Return the [X, Y] coordinate for the center point of the cell that contains the specified text.  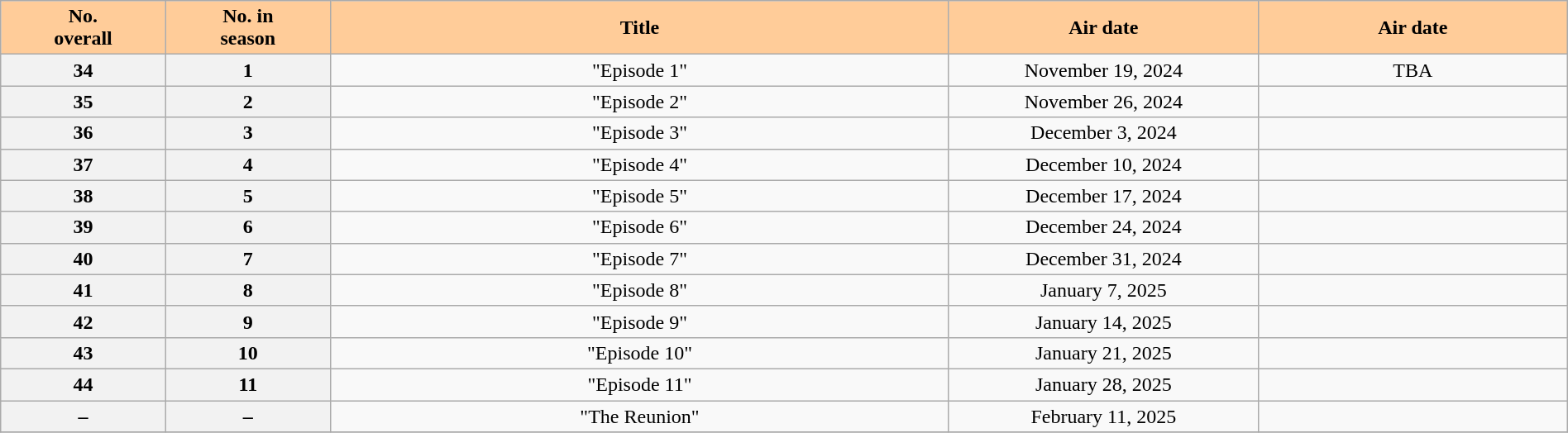
1 [248, 70]
January 14, 2025 [1103, 321]
December 24, 2024 [1103, 227]
8 [248, 290]
"Episode 7" [640, 259]
November 19, 2024 [1103, 70]
41 [83, 290]
5 [248, 196]
No. inseason [248, 28]
3 [248, 133]
43 [83, 353]
38 [83, 196]
January 21, 2025 [1103, 353]
"Episode 1" [640, 70]
40 [83, 259]
"Episode 4" [640, 164]
December 31, 2024 [1103, 259]
December 10, 2024 [1103, 164]
34 [83, 70]
"Episode 2" [640, 102]
7 [248, 259]
39 [83, 227]
No.overall [83, 28]
"Episode 8" [640, 290]
6 [248, 227]
"Episode 11" [640, 384]
42 [83, 321]
"Episode 5" [640, 196]
4 [248, 164]
TBA [1413, 70]
37 [83, 164]
35 [83, 102]
44 [83, 384]
"The Reunion" [640, 416]
10 [248, 353]
36 [83, 133]
"Episode 3" [640, 133]
9 [248, 321]
Title [640, 28]
"Episode 10" [640, 353]
"Episode 6" [640, 227]
December 3, 2024 [1103, 133]
January 28, 2025 [1103, 384]
December 17, 2024 [1103, 196]
February 11, 2025 [1103, 416]
11 [248, 384]
2 [248, 102]
"Episode 9" [640, 321]
November 26, 2024 [1103, 102]
January 7, 2025 [1103, 290]
